Search for the cell housing the specified text and yield its (X, Y) center coordinate. 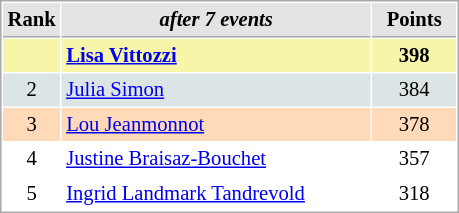
378 (414, 124)
5 (32, 194)
4 (32, 158)
357 (414, 158)
Julia Simon (216, 90)
2 (32, 90)
318 (414, 194)
3 (32, 124)
Rank (32, 20)
Lou Jeanmonnot (216, 124)
384 (414, 90)
Points (414, 20)
Justine Braisaz-Bouchet (216, 158)
after 7 events (216, 20)
398 (414, 56)
Ingrid Landmark Tandrevold (216, 194)
Lisa Vittozzi (216, 56)
